Find where the given text appears and provide that cell's center as [X, Y] coordinate. 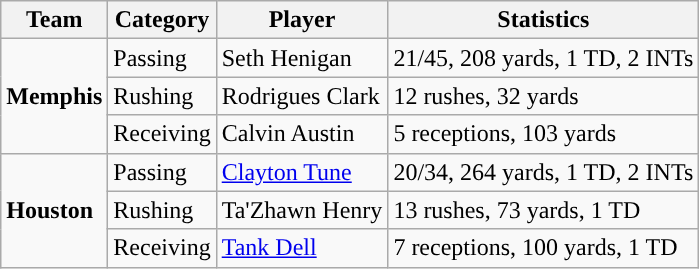
Statistics [544, 20]
12 rushes, 32 yards [544, 96]
21/45, 208 yards, 1 TD, 2 INTs [544, 58]
Clayton Tune [302, 172]
Rodrigues Clark [302, 96]
20/34, 264 yards, 1 TD, 2 INTs [544, 172]
Category [162, 20]
7 receptions, 100 yards, 1 TD [544, 248]
Seth Henigan [302, 58]
Calvin Austin [302, 134]
13 rushes, 73 yards, 1 TD [544, 210]
Player [302, 20]
Tank Dell [302, 248]
Ta'Zhawn Henry [302, 210]
Team [54, 20]
Memphis [54, 96]
Houston [54, 210]
5 receptions, 103 yards [544, 134]
